Pinpoint the cell where the given text exists, returning its [X, Y] midpoint coordinate. 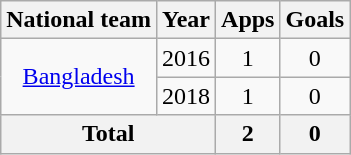
Year [186, 20]
2016 [186, 58]
Goals [315, 20]
2 [248, 134]
National team [79, 20]
Apps [248, 20]
Bangladesh [79, 77]
2018 [186, 96]
Total [108, 134]
